Determine the [x, y] coordinate at the center of the cell enclosing the given text.  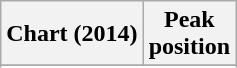
Chart (2014) [72, 34]
Peakposition [189, 34]
